Determine the [X, Y] coordinate at the center of the cell enclosing the given text.  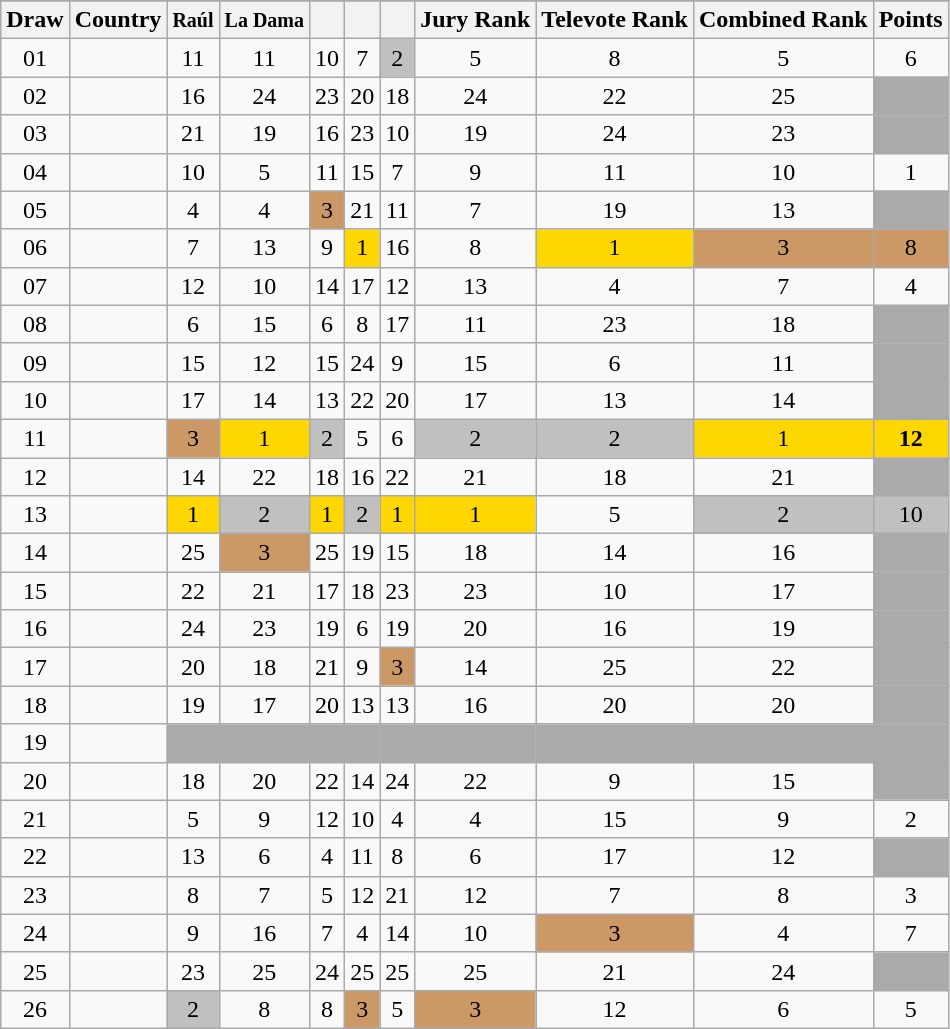
08 [35, 324]
Combined Rank [783, 20]
La Dama [264, 20]
Points [910, 20]
03 [35, 134]
06 [35, 248]
01 [35, 58]
Draw [35, 20]
Country [118, 20]
05 [35, 210]
09 [35, 362]
Raúl [193, 20]
Televote Rank [615, 20]
Jury Rank [476, 20]
04 [35, 172]
26 [35, 1009]
02 [35, 96]
07 [35, 286]
